Return (x, y) of the center of cell containing provided text 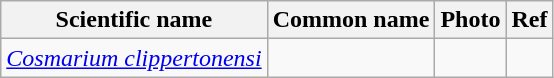
Photo (470, 20)
Cosmarium clippertonensi (134, 58)
Scientific name (134, 20)
Common name (351, 20)
Ref (530, 20)
